Provide the [X, Y] coordinate of the cell's center where the given text is located.  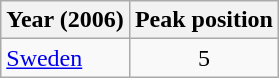
Sweden [66, 58]
Year (2006) [66, 20]
5 [204, 58]
Peak position [204, 20]
